Capture the cell that displays the provided text and extract its (x, y) central coordinate. 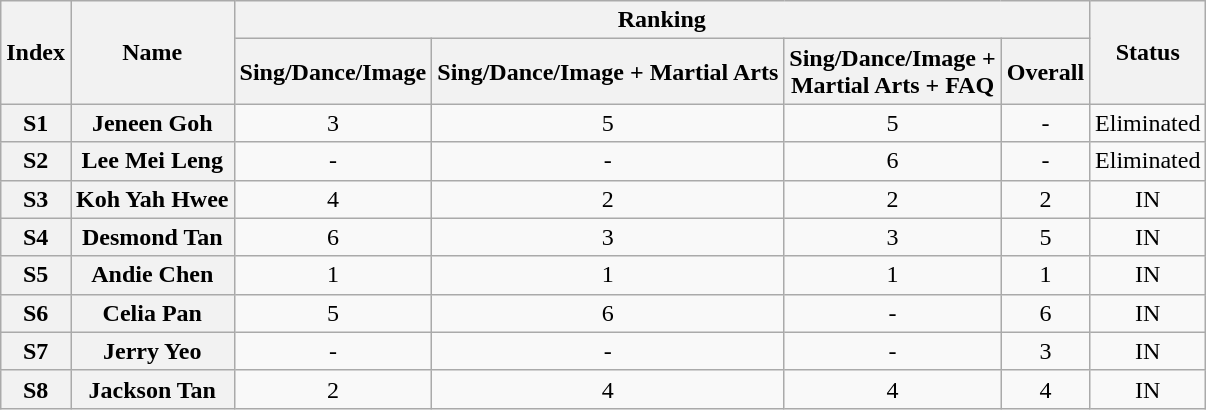
Index (36, 52)
S2 (36, 161)
Jeneen Goh (152, 123)
S8 (36, 389)
S4 (36, 237)
Celia Pan (152, 313)
S3 (36, 199)
Desmond Tan (152, 237)
Ranking (662, 20)
S6 (36, 313)
Sing/Dance/Image + Martial Arts (608, 72)
S1 (36, 123)
S5 (36, 275)
Sing/Dance/Image + Martial Arts + FAQ (892, 72)
Jackson Tan (152, 389)
Koh Yah Hwee (152, 199)
Overall (1045, 72)
Andie Chen (152, 275)
Lee Mei Leng (152, 161)
Status (1148, 52)
Name (152, 52)
Jerry Yeo (152, 351)
Sing/Dance/Image (333, 72)
S7 (36, 351)
